Output the [x, y] coordinate of the center of the cell containing the given text.  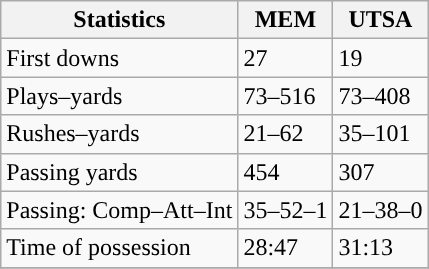
UTSA [380, 20]
21–38–0 [380, 210]
19 [380, 58]
Statistics [120, 20]
73–516 [286, 96]
307 [380, 172]
Rushes–yards [120, 134]
31:13 [380, 248]
MEM [286, 20]
28:47 [286, 248]
Passing yards [120, 172]
73–408 [380, 96]
454 [286, 172]
21–62 [286, 134]
Time of possession [120, 248]
Passing: Comp–Att–Int [120, 210]
27 [286, 58]
35–101 [380, 134]
35–52–1 [286, 210]
First downs [120, 58]
Plays–yards [120, 96]
